Determine the (X, Y) coordinate at the center of the cell enclosing the given text.  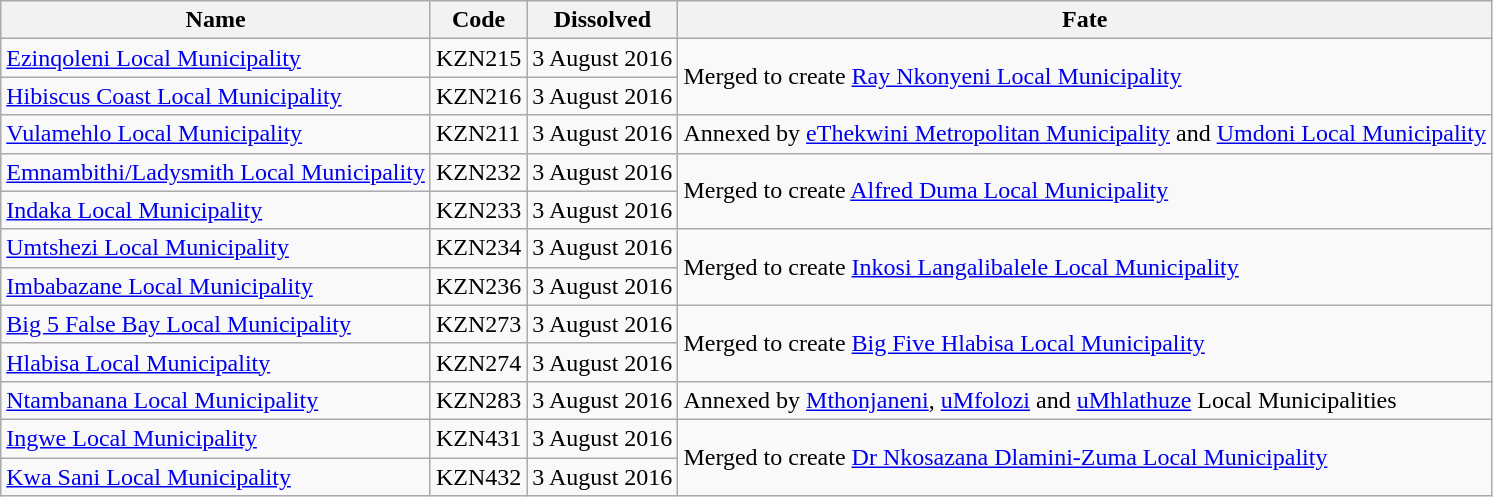
Merged to create Dr Nkosazana Dlamini-Zuma Local Municipality (1085, 457)
Merged to create Alfred Duma Local Municipality (1085, 191)
Hibiscus Coast Local Municipality (216, 96)
Merged to create Ray Nkonyeni Local Municipality (1085, 77)
KZN215 (478, 58)
KZN274 (478, 362)
KZN216 (478, 96)
Big 5 False Bay Local Municipality (216, 324)
Ntambanana Local Municipality (216, 400)
Umtshezi Local Municipality (216, 248)
KZN232 (478, 172)
Ingwe Local Municipality (216, 438)
Ezinqoleni Local Municipality (216, 58)
KZN283 (478, 400)
KZN234 (478, 248)
KZN233 (478, 210)
KZN273 (478, 324)
Name (216, 20)
KZN432 (478, 477)
Annexed by eThekwini Metropolitan Municipality and Umdoni Local Municipality (1085, 134)
KZN211 (478, 134)
Merged to create Big Five Hlabisa Local Municipality (1085, 343)
Code (478, 20)
Hlabisa Local Municipality (216, 362)
Annexed by Mthonjaneni, uMfolozi and uMhlathuze Local Municipalities (1085, 400)
Merged to create Inkosi Langalibalele Local Municipality (1085, 267)
Indaka Local Municipality (216, 210)
KZN431 (478, 438)
Emnambithi/Ladysmith Local Municipality (216, 172)
Kwa Sani Local Municipality (216, 477)
Dissolved (602, 20)
Fate (1085, 20)
Imbabazane Local Municipality (216, 286)
KZN236 (478, 286)
Vulamehlo Local Municipality (216, 134)
